For the text-containing cell, return its midpoint in (X, Y) coordinate format. 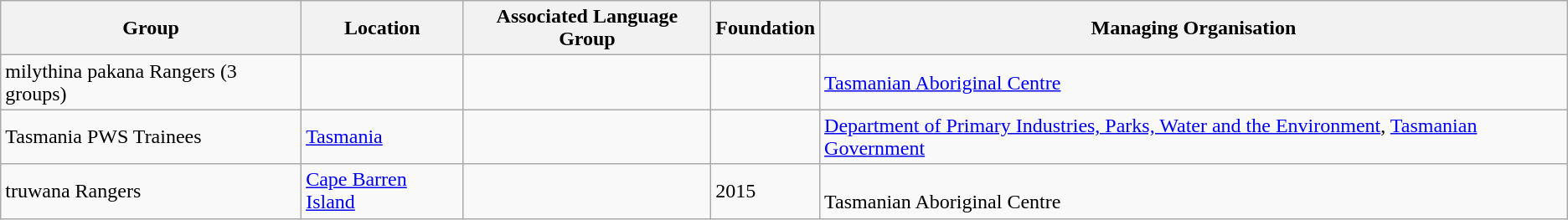
Group (151, 28)
Associated Language Group (587, 28)
Tasmania PWS Trainees (151, 137)
Foundation (766, 28)
2015 (766, 191)
truwana Rangers (151, 191)
Department of Primary Industries, Parks, Water and the Environment, Tasmanian Government (1194, 137)
Cape Barren Island (382, 191)
Location (382, 28)
Tasmania (382, 137)
Managing Organisation (1194, 28)
milythina pakana Rangers (3 groups) (151, 82)
